Determine the (x, y) coordinate at the center of the cell enclosing the given text.  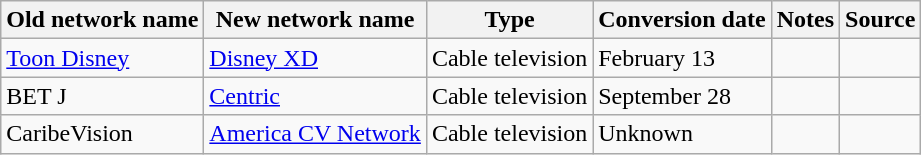
September 28 (682, 96)
Conversion date (682, 20)
Disney XD (316, 58)
Source (880, 20)
BET J (102, 96)
Notes (805, 20)
New network name (316, 20)
February 13 (682, 58)
Type (509, 20)
CaribeVision (102, 134)
Centric (316, 96)
Old network name (102, 20)
Toon Disney (102, 58)
Unknown (682, 134)
America CV Network (316, 134)
